Identify which cell holds the provided text, then report its [X, Y] central coordinate. 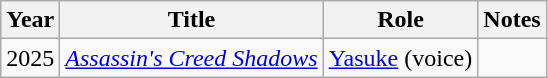
Notes [512, 20]
Yasuke (voice) [400, 58]
2025 [30, 58]
Role [400, 20]
Title [192, 20]
Year [30, 20]
Assassin's Creed Shadows [192, 58]
